Output the (X, Y) coordinate of the center of the cell containing the given text.  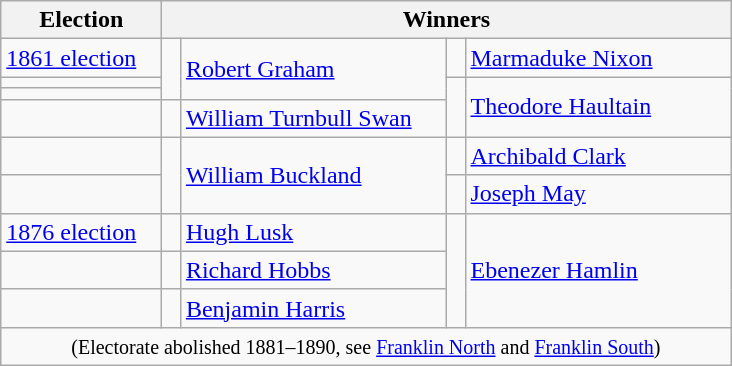
Joseph May (598, 194)
1876 election (82, 232)
William Turnbull Swan (313, 118)
William Buckland (313, 175)
Benjamin Harris (313, 308)
Richard Hobbs (313, 270)
Winners (446, 20)
Theodore Haultain (598, 107)
Ebenezer Hamlin (598, 270)
(Electorate abolished 1881–1890, see Franklin North and Franklin South) (366, 346)
Election (82, 20)
Robert Graham (313, 69)
1861 election (82, 58)
Hugh Lusk (313, 232)
Archibald Clark (598, 156)
Marmaduke Nixon (598, 58)
